Identify which cell holds the provided text, then report its (x, y) central coordinate. 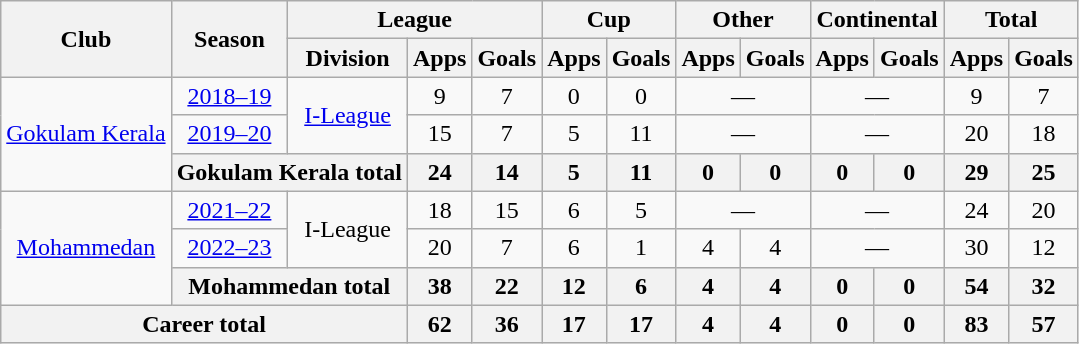
38 (439, 286)
62 (439, 324)
32 (1044, 286)
Career total (204, 324)
29 (976, 172)
25 (1044, 172)
Other (743, 20)
2018–19 (230, 96)
2022–23 (230, 248)
14 (507, 172)
Club (86, 39)
Mohammedan (86, 248)
Total (1011, 20)
Continental (877, 20)
2019–20 (230, 134)
1 (641, 248)
57 (1044, 324)
Gokulam Kerala (86, 134)
83 (976, 324)
Cup (609, 20)
Season (230, 39)
22 (507, 286)
Division (348, 58)
36 (507, 324)
30 (976, 248)
Gokulam Kerala total (289, 172)
2021–22 (230, 210)
Mohammedan total (289, 286)
League (415, 20)
54 (976, 286)
